Locate the cell with the specified text and output its [X, Y] center coordinate. 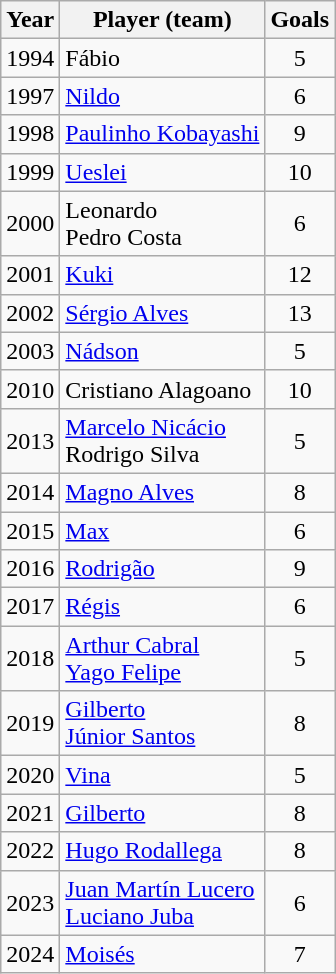
2022 [30, 851]
2019 [30, 724]
Fábio [162, 58]
Gilberto [162, 813]
Sérgio Alves [162, 313]
Gilberto Júnior Santos [162, 724]
2023 [30, 902]
Marcelo Nicácio Rodrigo Silva [162, 440]
Paulinho Kobayashi [162, 134]
Max [162, 531]
Arthur Cabral Yago Felipe [162, 658]
2021 [30, 813]
Year [30, 20]
2000 [30, 224]
Nádson [162, 351]
12 [300, 275]
2013 [30, 440]
2003 [30, 351]
2024 [30, 954]
2017 [30, 607]
Leonardo Pedro Costa [162, 224]
Moisés [162, 954]
Magno Alves [162, 492]
1999 [30, 172]
7 [300, 954]
Nildo [162, 96]
2002 [30, 313]
1997 [30, 96]
Vina [162, 775]
Rodrigão [162, 569]
2016 [30, 569]
Goals [300, 20]
13 [300, 313]
2014 [30, 492]
Régis [162, 607]
Hugo Rodallega [162, 851]
Kuki [162, 275]
2015 [30, 531]
Ueslei [162, 172]
Player (team) [162, 20]
1998 [30, 134]
2018 [30, 658]
2001 [30, 275]
Cristiano Alagoano [162, 389]
2010 [30, 389]
2020 [30, 775]
1994 [30, 58]
Juan Martín Lucero Luciano Juba [162, 902]
